Search for the cell housing the specified text and yield its [X, Y] center coordinate. 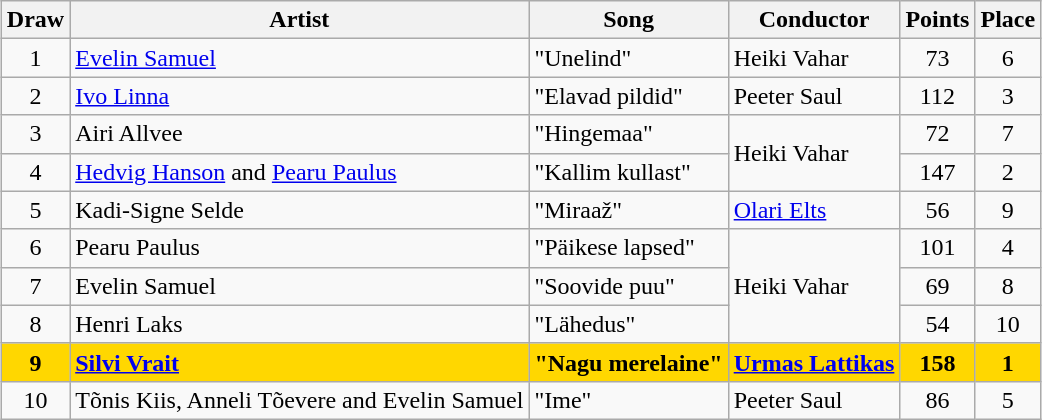
86 [938, 400]
Olari Elts [814, 210]
Kadi-Signe Selde [300, 210]
Henri Laks [300, 324]
Urmas Lattikas [814, 362]
147 [938, 172]
72 [938, 134]
"Unelind" [628, 58]
Draw [35, 20]
158 [938, 362]
Silvi Vrait [300, 362]
"Päikese lapsed" [628, 248]
Airi Allvee [300, 134]
101 [938, 248]
69 [938, 286]
"Hingemaa" [628, 134]
"Lähedus" [628, 324]
54 [938, 324]
Place [1008, 20]
73 [938, 58]
Artist [300, 20]
Conductor [814, 20]
Hedvig Hanson and Pearu Paulus [300, 172]
"Nagu merelaine" [628, 362]
"Elavad pildid" [628, 96]
Points [938, 20]
"Miraaž" [628, 210]
Tõnis Kiis, Anneli Tõevere and Evelin Samuel [300, 400]
"Soovide puu" [628, 286]
Ivo Linna [300, 96]
Song [628, 20]
Pearu Paulus [300, 248]
"Ime" [628, 400]
"Kallim kullast" [628, 172]
112 [938, 96]
56 [938, 210]
